Identify which cell holds the provided text, then report its (x, y) central coordinate. 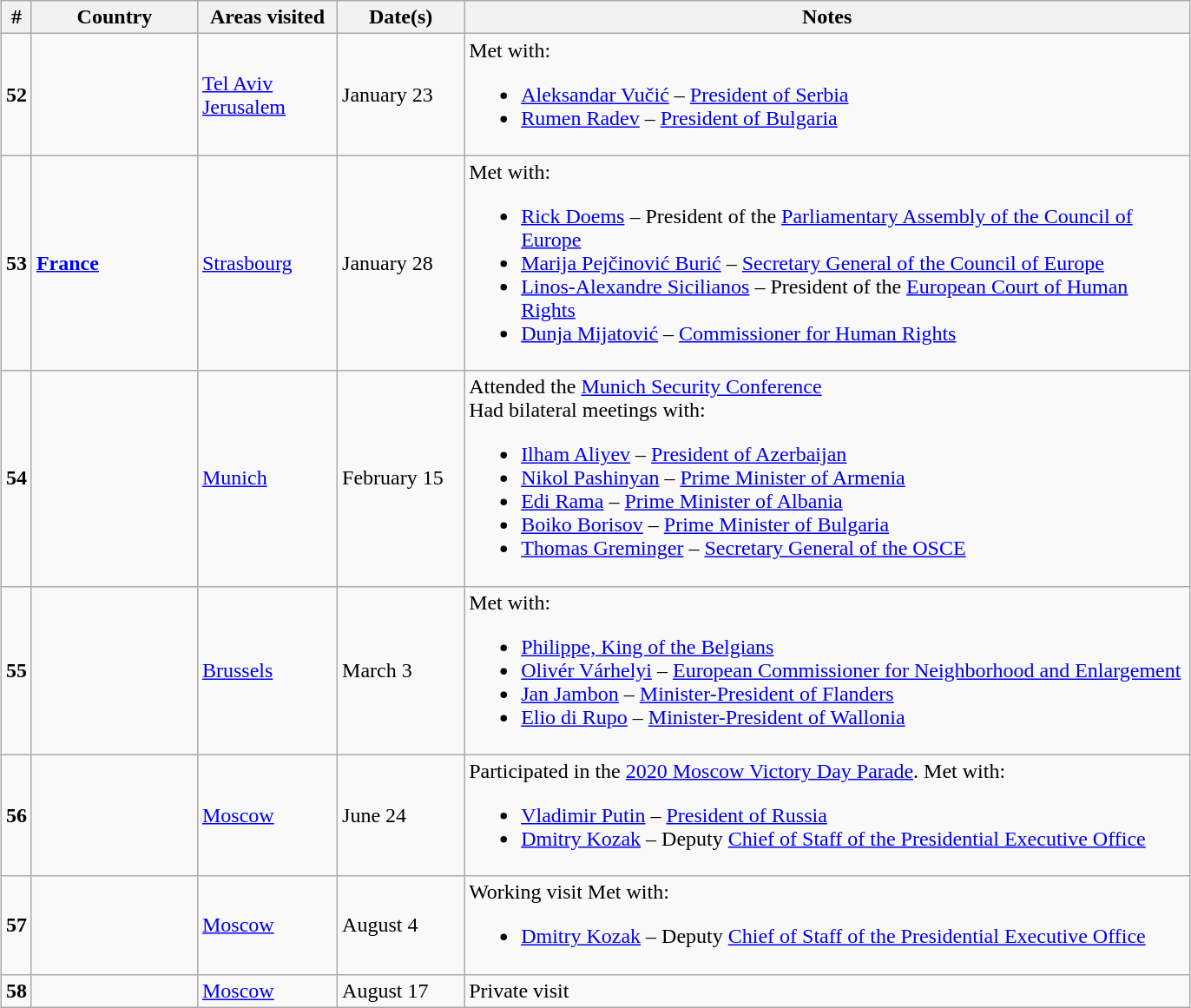
Working visit Met with:Dmitry Kozak – Deputy Chief of Staff of the Presidential Executive Office (827, 926)
Notes (827, 17)
France (115, 263)
January 28 (401, 263)
57 (16, 926)
Date(s) (401, 17)
Strasbourg (267, 263)
Country (115, 17)
Brussels (267, 670)
# (16, 17)
Munich (267, 478)
58 (16, 991)
56 (16, 815)
Areas visited (267, 17)
August 4 (401, 926)
February 15 (401, 478)
Tel AvivJerusalem (267, 95)
March 3 (401, 670)
August 17 (401, 991)
June 24 (401, 815)
54 (16, 478)
52 (16, 95)
53 (16, 263)
55 (16, 670)
January 23 (401, 95)
Met with:Aleksandar Vučić – President of SerbiaRumen Radev – President of Bulgaria (827, 95)
Private visit (827, 991)
